Output the [x, y] coordinate of the center of the cell containing the given text.  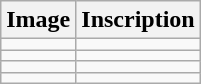
Inscription [138, 20]
Image [38, 20]
